Detect which cell encompasses the target text, then output its (X, Y) center coordinate. 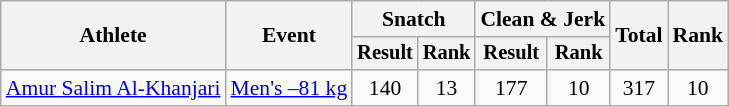
Amur Salim Al-Khanjari (114, 88)
177 (511, 88)
Event (290, 36)
13 (447, 88)
140 (385, 88)
317 (638, 88)
Athlete (114, 36)
Total (638, 36)
Snatch (414, 19)
Men's –81 kg (290, 88)
Clean & Jerk (542, 19)
